Identify which cell holds the provided text, then report its [x, y] central coordinate. 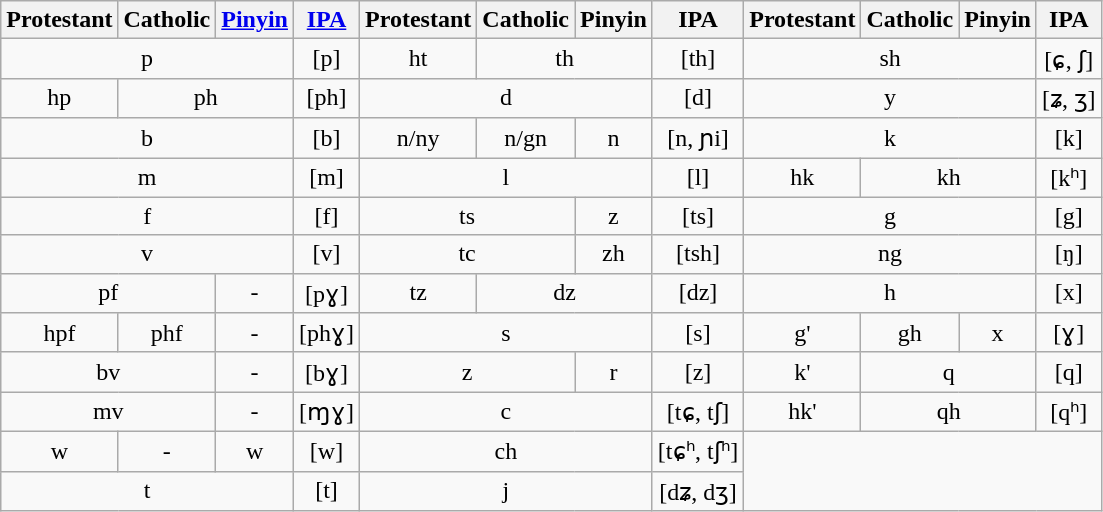
[ŋ] [1068, 254]
[n, ɲi] [698, 138]
kh [949, 178]
q [949, 372]
[w] [327, 451]
n/ny [418, 138]
[kʰ] [1068, 178]
[q] [1068, 372]
gh [910, 333]
[qʰ] [1068, 412]
[dz] [698, 293]
r [614, 372]
[p] [327, 59]
k [890, 138]
[bɣ] [327, 372]
[ɕ, ʃ] [1068, 59]
ht [418, 59]
[tɕʰ, tʃʰ] [698, 451]
ts [468, 216]
[ʑ, ʒ] [1068, 98]
hp [60, 98]
ch [506, 451]
[t] [327, 491]
hpf [60, 333]
b [148, 138]
[m] [327, 178]
phf [167, 333]
dz [565, 293]
mv [108, 412]
c [506, 412]
l [506, 178]
d [506, 98]
qh [949, 412]
[tsh] [698, 254]
bv [108, 372]
[dʑ, dʒ] [698, 491]
n/gn [526, 138]
j [506, 491]
[k] [1068, 138]
[x] [1068, 293]
hk' [802, 412]
m [148, 178]
f [148, 216]
tz [418, 293]
[phɣ] [327, 333]
[d] [698, 98]
[ph] [327, 98]
s [506, 333]
[th] [698, 59]
[f] [327, 216]
n [614, 138]
x [998, 333]
pf [108, 293]
sh [890, 59]
[ɱɣ] [327, 412]
[g] [1068, 216]
ng [890, 254]
[tɕ, tʃ] [698, 412]
[ɣ] [1068, 333]
t [148, 491]
g [890, 216]
h [890, 293]
p [148, 59]
th [565, 59]
hk [802, 178]
[b] [327, 138]
g' [802, 333]
ph [206, 98]
[s] [698, 333]
y [890, 98]
v [148, 254]
[ts] [698, 216]
[v] [327, 254]
tc [468, 254]
[pɣ] [327, 293]
[z] [698, 372]
zh [614, 254]
[l] [698, 178]
k' [802, 372]
